Search for the cell housing the specified text and yield its (x, y) center coordinate. 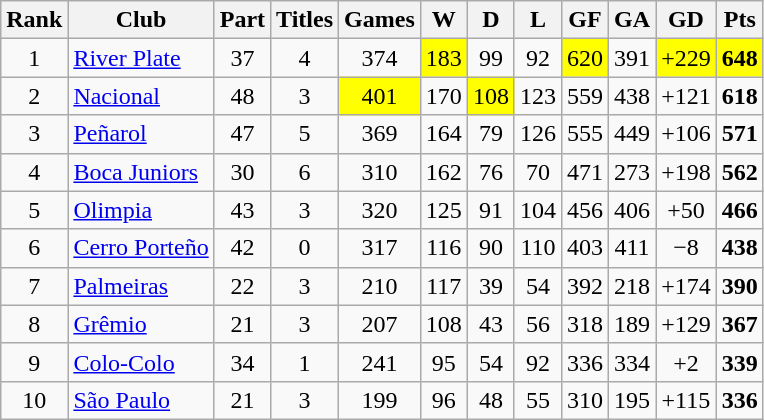
39 (490, 286)
42 (242, 248)
+174 (686, 286)
95 (444, 362)
125 (444, 210)
189 (632, 324)
116 (444, 248)
7 (34, 286)
318 (584, 324)
195 (632, 400)
W (444, 20)
55 (538, 400)
+229 (686, 58)
117 (444, 286)
162 (444, 172)
0 (305, 248)
Nacional (141, 96)
+129 (686, 324)
GF (584, 20)
+121 (686, 96)
618 (740, 96)
91 (490, 210)
L (538, 20)
99 (490, 58)
241 (380, 362)
648 (740, 58)
170 (444, 96)
D (490, 20)
559 (584, 96)
Club (141, 20)
317 (380, 248)
126 (538, 134)
Palmeiras (141, 286)
+50 (686, 210)
8 (34, 324)
Colo-Colo (141, 362)
620 (584, 58)
30 (242, 172)
River Plate (141, 58)
37 (242, 58)
GA (632, 20)
456 (584, 210)
164 (444, 134)
Rank (34, 20)
110 (538, 248)
406 (632, 210)
411 (632, 248)
104 (538, 210)
+115 (686, 400)
367 (740, 324)
+198 (686, 172)
Titles (305, 20)
449 (632, 134)
GD (686, 20)
76 (490, 172)
374 (380, 58)
22 (242, 286)
207 (380, 324)
273 (632, 172)
+2 (686, 362)
218 (632, 286)
571 (740, 134)
555 (584, 134)
392 (584, 286)
56 (538, 324)
320 (380, 210)
−8 (686, 248)
210 (380, 286)
Games (380, 20)
471 (584, 172)
Part (242, 20)
390 (740, 286)
199 (380, 400)
Peñarol (141, 134)
339 (740, 362)
369 (380, 134)
562 (740, 172)
466 (740, 210)
401 (380, 96)
391 (632, 58)
9 (34, 362)
+106 (686, 134)
Pts (740, 20)
90 (490, 248)
96 (444, 400)
183 (444, 58)
47 (242, 134)
70 (538, 172)
34 (242, 362)
79 (490, 134)
Olimpia (141, 210)
334 (632, 362)
São Paulo (141, 400)
123 (538, 96)
403 (584, 248)
Boca Juniors (141, 172)
Cerro Porteño (141, 248)
10 (34, 400)
Grêmio (141, 324)
2 (34, 96)
